Capture the cell that displays the provided text and extract its (X, Y) central coordinate. 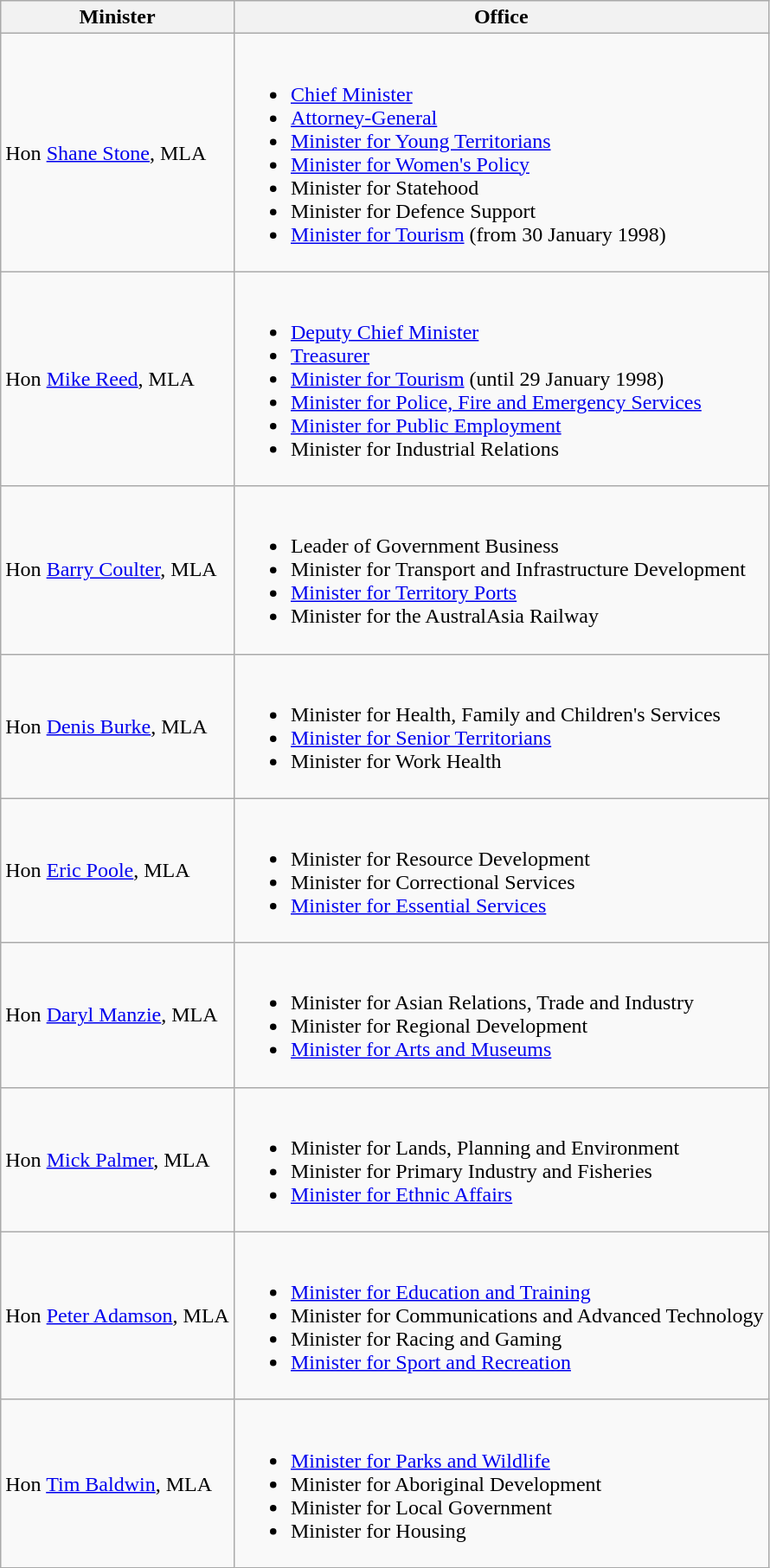
Hon Peter Adamson, MLA (118, 1315)
Office (501, 17)
Hon Tim Baldwin, MLA (118, 1483)
Minister for Resource DevelopmentMinister for Correctional ServicesMinister for Essential Services (501, 870)
Leader of Government BusinessMinister for Transport and Infrastructure DevelopmentMinister for Territory PortsMinister for the AustralAsia Railway (501, 570)
Hon Mike Reed, MLA (118, 379)
Hon Daryl Manzie, MLA (118, 1015)
Hon Barry Coulter, MLA (118, 570)
Minister (118, 17)
Minister for Asian Relations, Trade and IndustryMinister for Regional DevelopmentMinister for Arts and Museums (501, 1015)
Minister for Health, Family and Children's ServicesMinister for Senior TerritoriansMinister for Work Health (501, 726)
Hon Shane Stone, MLA (118, 152)
Hon Denis Burke, MLA (118, 726)
Hon Eric Poole, MLA (118, 870)
Minister for Education and TrainingMinister for Communications and Advanced TechnologyMinister for Racing and GamingMinister for Sport and Recreation (501, 1315)
Hon Mick Palmer, MLA (118, 1159)
Minister for Parks and WildlifeMinister for Aboriginal DevelopmentMinister for Local GovernmentMinister for Housing (501, 1483)
Minister for Lands, Planning and EnvironmentMinister for Primary Industry and FisheriesMinister for Ethnic Affairs (501, 1159)
